For the text-containing cell, return its midpoint in [X, Y] coordinate format. 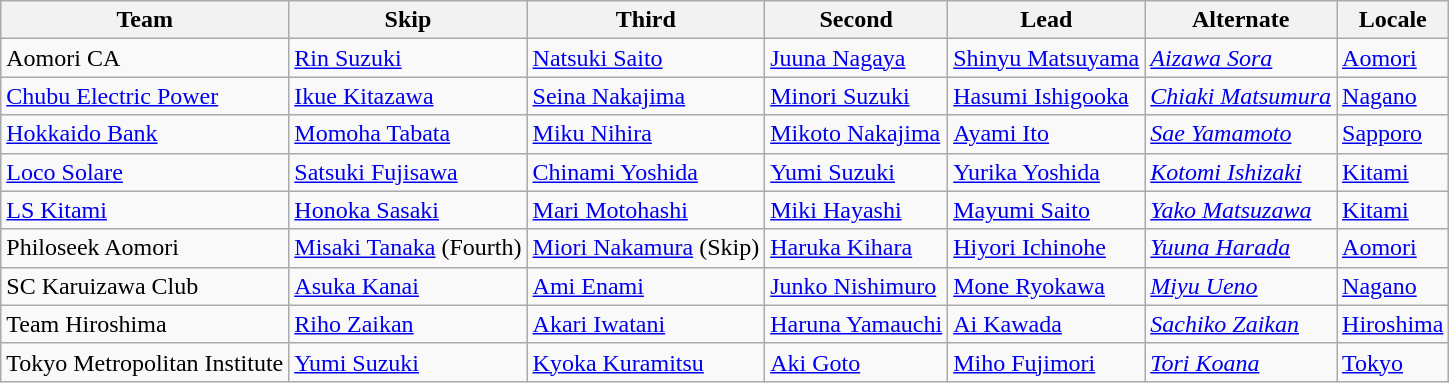
Second [856, 20]
LS Kitami [145, 210]
Sapporo [1393, 134]
Riho Zaikan [408, 324]
Lead [1046, 20]
Miku Nihira [646, 134]
Chubu Electric Power [145, 96]
Sae Yamamoto [1241, 134]
Alternate [1241, 20]
Mayumi Saito [1046, 210]
Sachiko Zaikan [1241, 324]
Misaki Tanaka (Fourth) [408, 248]
Yurika Yoshida [1046, 172]
Junko Nishimuro [856, 286]
Third [646, 20]
Kyoka Kuramitsu [646, 362]
Asuka Kanai [408, 286]
Ai Kawada [1046, 324]
Hiroshima [1393, 324]
Miho Fujimori [1046, 362]
Kotomi Ishizaki [1241, 172]
Momoha Tabata [408, 134]
Rin Suzuki [408, 58]
Mikoto Nakajima [856, 134]
Aomori CA [145, 58]
Seina Nakajima [646, 96]
Chiaki Matsumura [1241, 96]
Natsuki Saito [646, 58]
Ayami Ito [1046, 134]
Yuuna Harada [1241, 248]
Ikue Kitazawa [408, 96]
Mari Motohashi [646, 210]
Tori Koana [1241, 362]
Minori Suzuki [856, 96]
Chinami Yoshida [646, 172]
SC Karuizawa Club [145, 286]
Aki Goto [856, 362]
Aizawa Sora [1241, 58]
Miori Nakamura (Skip) [646, 248]
Tokyo Metropolitan Institute [145, 362]
Mone Ryokawa [1046, 286]
Satsuki Fujisawa [408, 172]
Tokyo [1393, 362]
Haruna Yamauchi [856, 324]
Haruka Kihara [856, 248]
Miki Hayashi [856, 210]
Juuna Nagaya [856, 58]
Locale [1393, 20]
Miyu Ueno [1241, 286]
Hokkaido Bank [145, 134]
Ami Enami [646, 286]
Hasumi Ishigooka [1046, 96]
Honoka Sasaki [408, 210]
Shinyu Matsuyama [1046, 58]
Skip [408, 20]
Team [145, 20]
Team Hiroshima [145, 324]
Philoseek Aomori [145, 248]
Akari Iwatani [646, 324]
Loco Solare [145, 172]
Yako Matsuzawa [1241, 210]
Hiyori Ichinohe [1046, 248]
